Extract the (x, y) coordinate from the center of the cell holding the provided text.  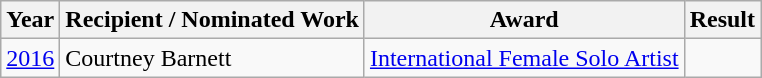
Courtney Barnett (212, 58)
Award (524, 20)
Year (30, 20)
Recipient / Nominated Work (212, 20)
International Female Solo Artist (524, 58)
Result (722, 20)
2016 (30, 58)
